Return [X, Y] of the center of cell containing provided text 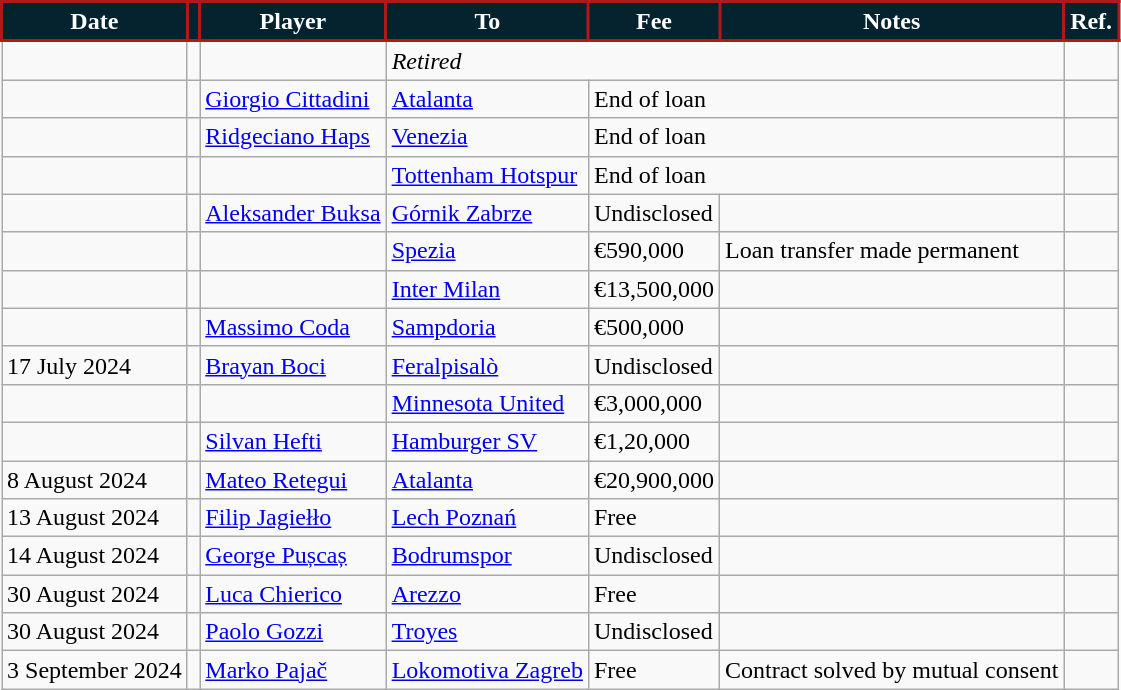
Mateo Retegui [293, 479]
€20,900,000 [654, 479]
Feralpisalò [487, 365]
Paolo Gozzi [293, 632]
14 August 2024 [95, 556]
Górnik Zabrze [487, 213]
17 July 2024 [95, 365]
Minnesota United [487, 403]
€500,000 [654, 327]
Troyes [487, 632]
Hamburger SV [487, 441]
13 August 2024 [95, 518]
Aleksander Buksa [293, 213]
Brayan Boci [293, 365]
Contract solved by mutual consent [892, 670]
Spezia [487, 251]
Retired [725, 60]
To [487, 22]
Massimo Coda [293, 327]
Loan transfer made permanent [892, 251]
Luca Chierico [293, 594]
Inter Milan [487, 289]
3 September 2024 [95, 670]
8 August 2024 [95, 479]
Venezia [487, 137]
€590,000 [654, 251]
Bodrumspor [487, 556]
Notes [892, 22]
Fee [654, 22]
Player [293, 22]
Lokomotiva Zagreb [487, 670]
Sampdoria [487, 327]
Ref. [1092, 22]
Ridgeciano Haps [293, 137]
George Pușcaș [293, 556]
Giorgio Cittadini [293, 99]
Arezzo [487, 594]
Lech Poznań [487, 518]
Tottenham Hotspur [487, 175]
€13,500,000 [654, 289]
Silvan Hefti [293, 441]
€1,20,000 [654, 441]
Filip Jagiełło [293, 518]
Date [95, 22]
€3,000,000 [654, 403]
Marko Pajač [293, 670]
